Provide the (x, y) coordinate of the cell's center where the given text is located.  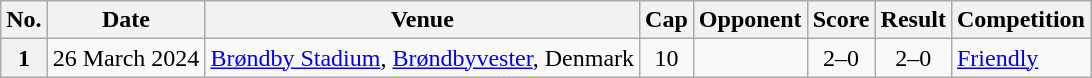
Friendly (1020, 58)
Opponent (750, 20)
Venue (422, 20)
Cap (667, 20)
Result (913, 20)
No. (24, 20)
26 March 2024 (126, 58)
Date (126, 20)
Competition (1020, 20)
Score (841, 20)
Brøndby Stadium, Brøndbyvester, Denmark (422, 58)
1 (24, 58)
10 (667, 58)
